Extract the (x, y) coordinate from the center of the cell holding the provided text.  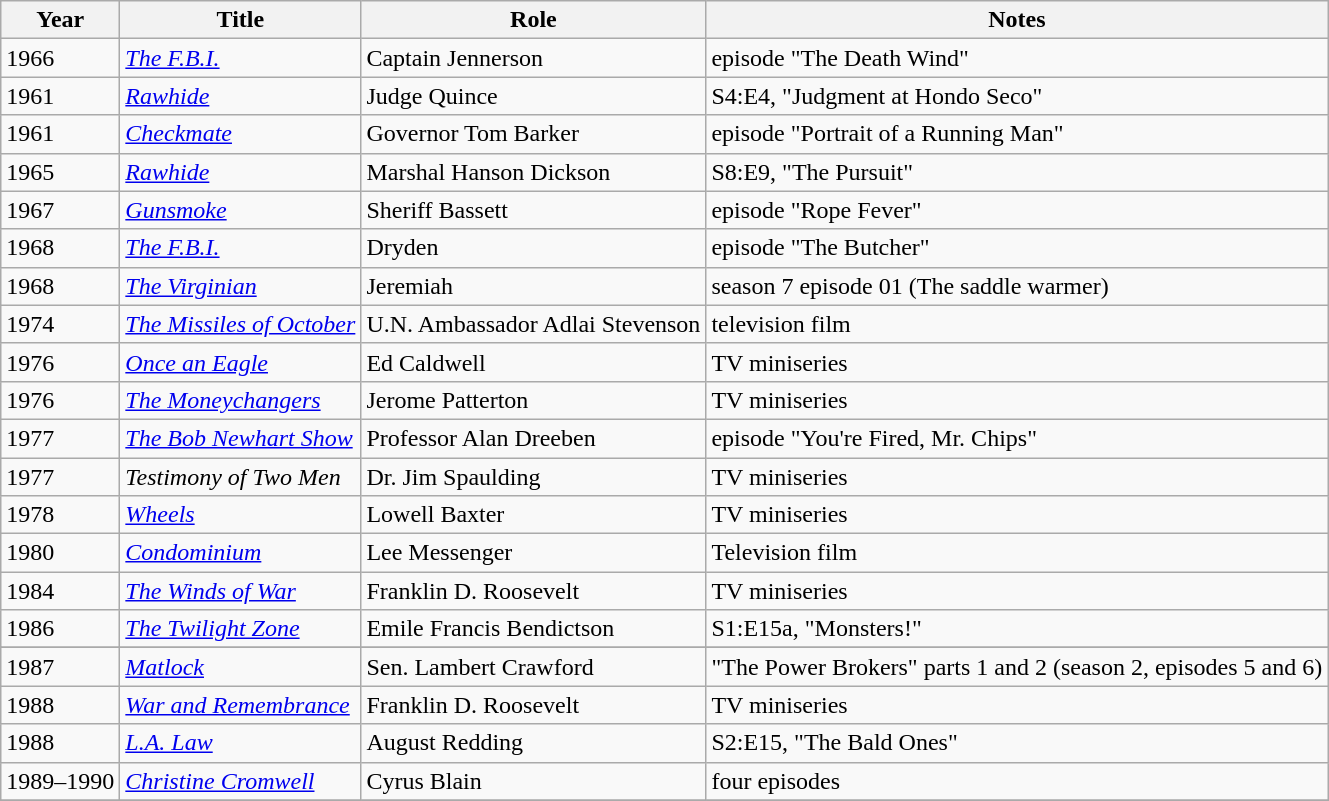
Jeremiah (534, 286)
episode "The Butcher" (1017, 248)
S2:E15, "The Bald Ones" (1017, 743)
1965 (60, 172)
Sen. Lambert Crawford (534, 667)
Gunsmoke (240, 210)
The Moneychangers (240, 400)
Ed Caldwell (534, 362)
1986 (60, 629)
television film (1017, 324)
Lee Messenger (534, 553)
1989–1990 (60, 781)
S4:E4, "Judgment at Hondo Seco" (1017, 96)
1978 (60, 515)
Judge Quince (534, 96)
The Winds of War (240, 591)
Captain Jennerson (534, 58)
The Virginian (240, 286)
Once an Eagle (240, 362)
Cyrus Blain (534, 781)
Year (60, 20)
1980 (60, 553)
episode "You're Fired, Mr. Chips" (1017, 438)
War and Remembrance (240, 705)
Dr. Jim Spaulding (534, 477)
Testimony of Two Men (240, 477)
"The Power Brokers" parts 1 and 2 (season 2, episodes 5 and 6) (1017, 667)
Dryden (534, 248)
Role (534, 20)
episode "Portrait of a Running Man" (1017, 134)
The Bob Newhart Show (240, 438)
S8:E9, "The Pursuit" (1017, 172)
Matlock (240, 667)
season 7 episode 01 (The saddle warmer) (1017, 286)
The Missiles of October (240, 324)
The Twilight Zone (240, 629)
four episodes (1017, 781)
L.A. Law (240, 743)
episode "Rope Fever" (1017, 210)
August Redding (534, 743)
Emile Francis Bendictson (534, 629)
Television film (1017, 553)
Jerome Patterton (534, 400)
Sheriff Bassett (534, 210)
1966 (60, 58)
U.N. Ambassador Adlai Stevenson (534, 324)
Notes (1017, 20)
Wheels (240, 515)
Condominium (240, 553)
1984 (60, 591)
1974 (60, 324)
1987 (60, 667)
Checkmate (240, 134)
episode "The Death Wind" (1017, 58)
1967 (60, 210)
Marshal Hanson Dickson (534, 172)
Christine Cromwell (240, 781)
S1:E15a, "Monsters!" (1017, 629)
Professor Alan Dreeben (534, 438)
Lowell Baxter (534, 515)
Governor Tom Barker (534, 134)
Title (240, 20)
